Capture the cell that displays the provided text and extract its (x, y) central coordinate. 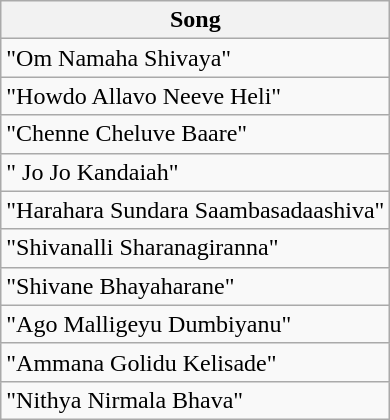
"Shivane Bhayaharane" (196, 286)
"Shivanalli Sharanagiranna" (196, 248)
"Howdo Allavo Neeve Heli" (196, 96)
" Jo Jo Kandaiah" (196, 172)
"Harahara Sundara Saambasadaashiva" (196, 210)
"Ago Malligeyu Dumbiyanu" (196, 324)
"Nithya Nirmala Bhava" (196, 400)
"Chenne Cheluve Baare" (196, 134)
"Om Namaha Shivaya" (196, 58)
Song (196, 20)
"Ammana Golidu Kelisade" (196, 362)
